Provide the (X, Y) coordinate of the cell's center where the given text is located.  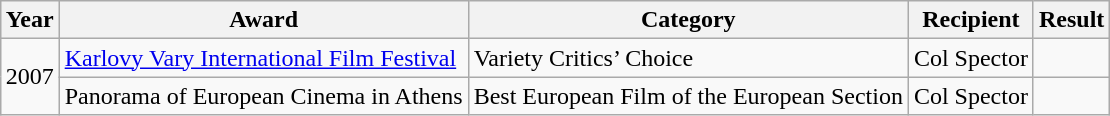
Award (264, 20)
Recipient (970, 20)
Variety Critics’ Choice (688, 58)
Karlovy Vary International Film Festival (264, 58)
Panorama of European Cinema in Athens (264, 96)
2007 (30, 77)
Result (1071, 20)
Category (688, 20)
Year (30, 20)
Best European Film of the European Section (688, 96)
